Determine the [x, y] coordinate at the center of the cell enclosing the given text.  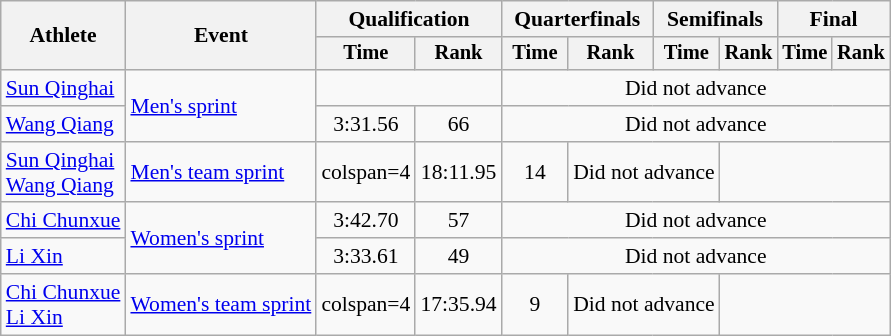
Athlete [64, 36]
Quarterfinals [578, 19]
3:33.61 [366, 256]
18:11.95 [458, 172]
17:35.94 [458, 304]
Li Xin [64, 256]
Sun QinghaiWang Qiang [64, 172]
Event [220, 36]
Men's team sprint [220, 172]
Semifinals [715, 19]
Qualification [408, 19]
9 [535, 304]
Chi ChunxueLi Xin [64, 304]
57 [458, 221]
Sun Qinghai [64, 88]
14 [535, 172]
3:42.70 [366, 221]
66 [458, 124]
49 [458, 256]
Chi Chunxue [64, 221]
Men's sprint [220, 106]
Final [833, 19]
3:31.56 [366, 124]
Wang Qiang [64, 124]
Women's sprint [220, 238]
Women's team sprint [220, 304]
